Detect which cell encompasses the target text, then output its [X, Y] center coordinate. 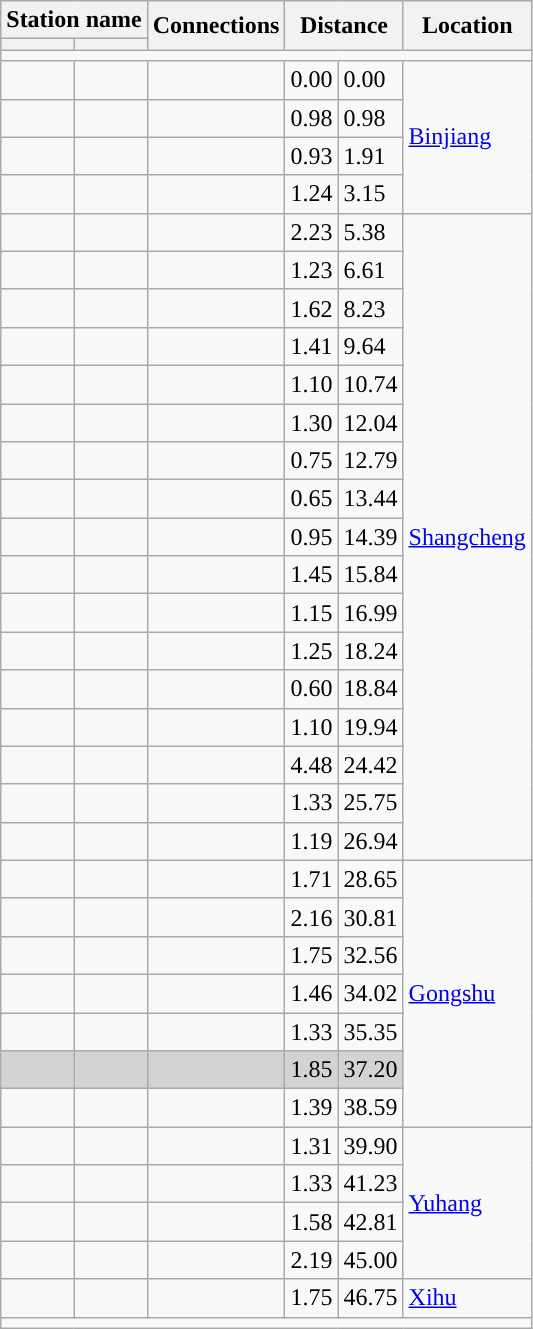
1.71 [312, 879]
10.74 [370, 384]
1.24 [312, 194]
38.59 [370, 1108]
2.19 [312, 1260]
1.85 [312, 1070]
0.65 [312, 499]
1.58 [312, 1222]
0.93 [312, 156]
1.46 [312, 993]
Yuhang [467, 1203]
9.64 [370, 346]
28.65 [370, 879]
2.16 [312, 917]
1.25 [312, 651]
14.39 [370, 537]
1.31 [312, 1146]
25.75 [370, 803]
1.91 [370, 156]
8.23 [370, 308]
0.95 [312, 537]
18.24 [370, 651]
39.90 [370, 1146]
32.56 [370, 955]
35.35 [370, 1031]
45.00 [370, 1260]
34.02 [370, 993]
37.20 [370, 1070]
1.23 [312, 270]
1.39 [312, 1108]
5.38 [370, 232]
0.60 [312, 689]
1.45 [312, 575]
1.62 [312, 308]
3.15 [370, 194]
12.79 [370, 461]
Shangcheng [467, 536]
Location [467, 26]
0.75 [312, 461]
2.23 [312, 232]
30.81 [370, 917]
42.81 [370, 1222]
Xihu [467, 1298]
1.19 [312, 841]
1.15 [312, 613]
1.41 [312, 346]
15.84 [370, 575]
Binjiang [467, 137]
Gongshu [467, 993]
41.23 [370, 1184]
24.42 [370, 765]
12.04 [370, 423]
16.99 [370, 613]
Connections [216, 26]
Distance [344, 26]
19.94 [370, 727]
6.61 [370, 270]
13.44 [370, 499]
46.75 [370, 1298]
4.48 [312, 765]
26.94 [370, 841]
1.30 [312, 423]
Station name [74, 20]
18.84 [370, 689]
